Extract the [x, y] coordinate from the center of the cell holding the provided text.  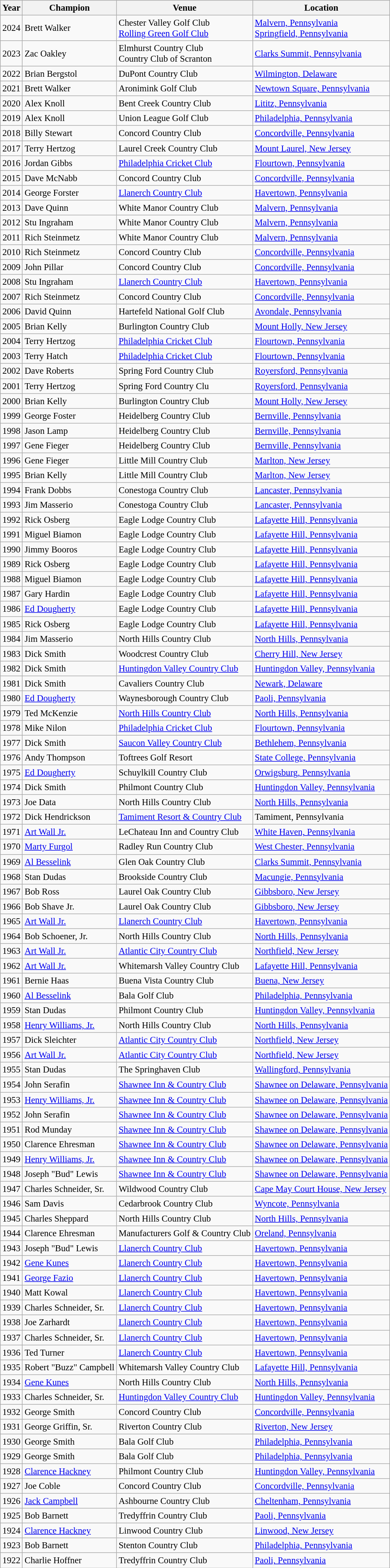
1972 [11, 817]
Union League Golf Club [185, 118]
Spring Ford Country Club [185, 371]
1950 [11, 1144]
Mike Nilon [70, 728]
1964 [11, 936]
1948 [11, 1174]
Charlie Hoffner [70, 1560]
1966 [11, 906]
1930 [11, 1441]
1999 [11, 416]
1959 [11, 1010]
Linwood Country Club [185, 1531]
1995 [11, 475]
1986 [11, 609]
2024 [11, 28]
John Pillar [70, 267]
1940 [11, 1293]
Jack Campbell [70, 1501]
1991 [11, 535]
1982 [11, 668]
Sam Davis [70, 1204]
1935 [11, 1367]
Wildwood Country Club [185, 1189]
Brookside Country Club [185, 877]
1926 [11, 1501]
Manufacturers Golf & Country Club [185, 1233]
1962 [11, 966]
Joe Zarhardt [70, 1323]
1938 [11, 1323]
1953 [11, 1100]
Linwood, New Jersey [322, 1531]
1963 [11, 951]
2023 [11, 54]
George Foster [70, 416]
1969 [11, 862]
1994 [11, 490]
1998 [11, 431]
Billy Stewart [70, 133]
Marty Furgol [70, 847]
Rod Munday [70, 1129]
DuPont Country Club [185, 74]
Cheltenham, Pennsylvania [322, 1501]
2013 [11, 208]
Wallingford, Pennsylvania [322, 1070]
Bent Creek Country Club [185, 104]
1968 [11, 877]
Newtown Square, Pennsylvania [322, 89]
Bob Ross [70, 891]
Orwigsburg, Pennsylvania [322, 773]
Champion [70, 8]
1946 [11, 1204]
1934 [11, 1382]
2001 [11, 386]
Riverton Country Club [185, 1427]
Schuylkill Country Club [185, 773]
2017 [11, 148]
Andy Thompson [70, 758]
Spring Ford Country Clu [185, 386]
1965 [11, 921]
Jordan Gibbs [70, 163]
Oreland, Pennsylvania [322, 1233]
Dick Hendrickson [70, 817]
Venue [185, 8]
1927 [11, 1486]
1974 [11, 787]
2019 [11, 118]
Location [322, 8]
Bob Schoener, Jr. [70, 936]
Lititz, Pennsylvania [322, 104]
1936 [11, 1352]
1943 [11, 1248]
1980 [11, 698]
Radley Run Country Club [185, 847]
2008 [11, 282]
Buena, New Jersey [322, 981]
Zac Oakley [70, 54]
1952 [11, 1114]
Newark, Delaware [322, 683]
Charles Sheppard [70, 1218]
George Forster [70, 193]
1996 [11, 460]
Toftrees Golf Resort [185, 758]
1933 [11, 1397]
2020 [11, 104]
Glen Oak Country Club [185, 862]
Stenton Country Club [185, 1546]
Jimmy Booros [70, 550]
1970 [11, 847]
Aronimink Golf Club [185, 89]
1979 [11, 713]
Dave Quinn [70, 208]
Cedarbrook Country Club [185, 1204]
1975 [11, 773]
1939 [11, 1308]
1923 [11, 1546]
Saucon Valley Country Club [185, 743]
1967 [11, 891]
Hartefeld National Golf Club [185, 312]
1997 [11, 446]
Dick Sleichter [70, 1040]
Tamiment, Pennsylvania [322, 817]
Jason Lamp [70, 431]
1977 [11, 743]
1981 [11, 683]
2006 [11, 312]
White Haven, Pennsylvania [322, 832]
Bernie Haas [70, 981]
1928 [11, 1472]
2012 [11, 223]
Ashbourne Country Club [185, 1501]
1978 [11, 728]
Robert "Buzz" Campbell [70, 1367]
State College, Pennsylvania [322, 758]
1971 [11, 832]
Malvern, PennsylvaniaSpringfield, Pennsylvania [322, 28]
2000 [11, 401]
2004 [11, 341]
1976 [11, 758]
2016 [11, 163]
2010 [11, 252]
The Springhaven Club [185, 1070]
2015 [11, 178]
1945 [11, 1218]
Brian Bergstol [70, 74]
2007 [11, 297]
Macungie, Pennsylvania [322, 877]
1944 [11, 1233]
1958 [11, 1025]
Buena Vista Country Club [185, 981]
1951 [11, 1129]
1954 [11, 1085]
1925 [11, 1516]
1983 [11, 654]
Waynesborough Country Club [185, 698]
1957 [11, 1040]
Matt Kowal [70, 1293]
George Fazio [70, 1278]
2014 [11, 193]
1924 [11, 1531]
Wilmington, Delaware [322, 74]
LeChateau Inn and Country Club [185, 832]
1932 [11, 1412]
1973 [11, 802]
Laurel Creek Country Club [185, 148]
2009 [11, 267]
1988 [11, 579]
Ted McKenzie [70, 713]
Wyncote, Pennsylvania [322, 1204]
2005 [11, 327]
Mount Laurel, New Jersey [322, 148]
West Chester, Pennsylvania [322, 847]
Cape May Court House, New Jersey [322, 1189]
1931 [11, 1427]
1947 [11, 1189]
1989 [11, 564]
David Quinn [70, 312]
Frank Dobbs [70, 490]
Avondale, Pennsylvania [322, 312]
1985 [11, 624]
1990 [11, 550]
1942 [11, 1263]
1961 [11, 981]
Bob Shave Jr. [70, 906]
1949 [11, 1159]
1987 [11, 594]
2022 [11, 74]
1993 [11, 505]
1922 [11, 1560]
Riverton, New Jersey [322, 1427]
1992 [11, 520]
Ted Turner [70, 1352]
2021 [11, 89]
1960 [11, 996]
1956 [11, 1055]
Year [11, 8]
Joe Data [70, 802]
2002 [11, 371]
Elmhurst Country ClubCountry Club of Scranton [185, 54]
Dave Roberts [70, 371]
1955 [11, 1070]
Bethlehem, Pennsylvania [322, 743]
George Griffin, Sr. [70, 1427]
Gary Hardin [70, 594]
2011 [11, 237]
Tamiment Resort & Country Club [185, 817]
1929 [11, 1456]
1984 [11, 639]
1941 [11, 1278]
2018 [11, 133]
2003 [11, 356]
Cavaliers Country Club [185, 683]
Joe Coble [70, 1486]
Chester Valley Golf ClubRolling Green Golf Club [185, 28]
Dave McNabb [70, 178]
Terry Hatch [70, 356]
1937 [11, 1337]
Woodcrest Country Club [185, 654]
Cherry Hill, New Jersey [322, 654]
